From the cell containing the given text, extract its center point as [x, y] coordinate. 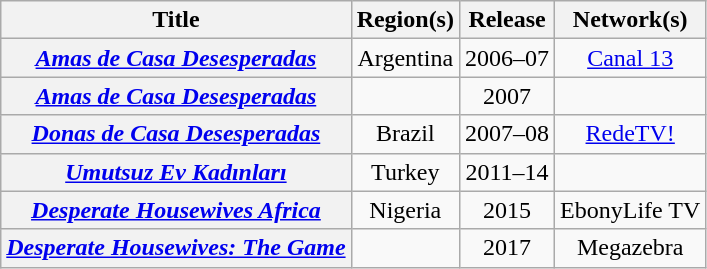
Megazebra [630, 248]
Brazil [405, 134]
Nigeria [405, 210]
2017 [506, 248]
RedeTV! [630, 134]
Canal 13 [630, 58]
EbonyLife TV [630, 210]
Region(s) [405, 20]
Network(s) [630, 20]
Desperate Housewives Africa [176, 210]
Umutsuz Ev Kadınları [176, 172]
2006–07 [506, 58]
Argentina [405, 58]
2007 [506, 96]
Donas de Casa Desesperadas [176, 134]
2007–08 [506, 134]
Turkey [405, 172]
Title [176, 20]
Desperate Housewives: The Game [176, 248]
Release [506, 20]
2011–14 [506, 172]
2015 [506, 210]
